Find where the given text appears and provide that cell's center as (X, Y) coordinate. 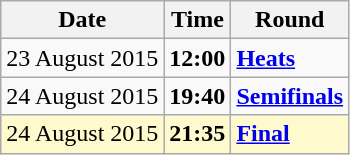
Date (82, 20)
19:40 (198, 96)
Round (290, 20)
Semifinals (290, 96)
Time (198, 20)
Final (290, 134)
21:35 (198, 134)
Heats (290, 58)
23 August 2015 (82, 58)
12:00 (198, 58)
